Capture the cell that displays the provided text and extract its [x, y] central coordinate. 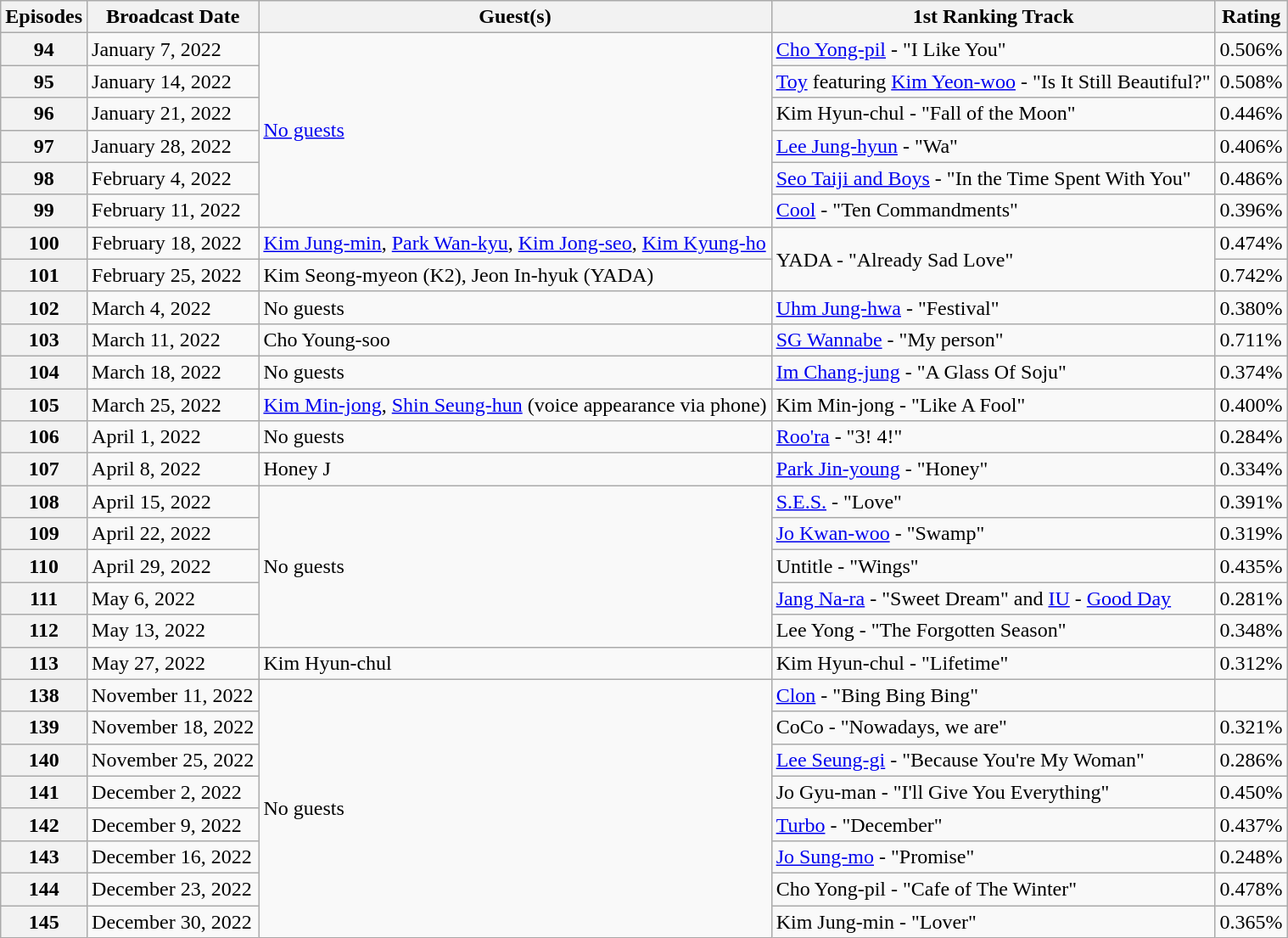
Jo Sung-mo - "Promise" [993, 857]
107 [44, 469]
0.365% [1251, 921]
April 8, 2022 [173, 469]
November 25, 2022 [173, 760]
0.508% [1251, 81]
February 25, 2022 [173, 275]
S.E.S. - "Love" [993, 502]
0.348% [1251, 631]
Turbo - "December" [993, 824]
CoCo - "Nowadays, we are" [993, 727]
0.478% [1251, 889]
108 [44, 502]
February 18, 2022 [173, 243]
113 [44, 663]
February 11, 2022 [173, 211]
Broadcast Date [173, 17]
March 25, 2022 [173, 405]
Rating [1251, 17]
0.450% [1251, 792]
January 14, 2022 [173, 81]
Lee Yong - "The Forgotten Season" [993, 631]
Kim Jung-min, Park Wan-kyu, Kim Jong-seo, Kim Kyung-ho [515, 243]
106 [44, 437]
Kim Hyun-chul [515, 663]
0.374% [1251, 372]
December 16, 2022 [173, 857]
December 30, 2022 [173, 921]
April 22, 2022 [173, 534]
0.711% [1251, 340]
0.248% [1251, 857]
0.281% [1251, 598]
0.334% [1251, 469]
Jo Gyu-man - "I'll Give You Everything" [993, 792]
0.437% [1251, 824]
145 [44, 921]
102 [44, 307]
0.312% [1251, 663]
YADA - "Already Sad Love" [993, 259]
138 [44, 695]
141 [44, 792]
Cho Young-soo [515, 340]
Seo Taiji and Boys - "In the Time Spent With You" [993, 178]
April 15, 2022 [173, 502]
98 [44, 178]
Jo Kwan-woo - "Swamp" [993, 534]
0.506% [1251, 49]
December 2, 2022 [173, 792]
105 [44, 405]
November 18, 2022 [173, 727]
112 [44, 631]
111 [44, 598]
Honey J [515, 469]
Cool - "Ten Commandments" [993, 211]
January 21, 2022 [173, 114]
101 [44, 275]
March 18, 2022 [173, 372]
0.319% [1251, 534]
Kim Jung-min - "Lover" [993, 921]
0.486% [1251, 178]
January 28, 2022 [173, 146]
March 11, 2022 [173, 340]
1st Ranking Track [993, 17]
March 4, 2022 [173, 307]
November 11, 2022 [173, 695]
0.474% [1251, 243]
95 [44, 81]
0.406% [1251, 146]
Cho Yong-pil - "Cafe of The Winter" [993, 889]
April 1, 2022 [173, 437]
Lee Seung-gi - "Because You're My Woman" [993, 760]
Cho Yong-pil - "I Like You" [993, 49]
Kim Hyun-chul - "Fall of the Moon" [993, 114]
0.286% [1251, 760]
0.380% [1251, 307]
Untitle - "Wings" [993, 566]
Toy featuring Kim Yeon-woo - "Is It Still Beautiful?" [993, 81]
0.321% [1251, 727]
0.284% [1251, 437]
103 [44, 340]
Kim Min-jong, Shin Seung-hun (voice appearance via phone) [515, 405]
Uhm Jung-hwa - "Festival" [993, 307]
SG Wannabe - "My person" [993, 340]
0.742% [1251, 275]
December 9, 2022 [173, 824]
104 [44, 372]
Kim Seong-myeon (K2), Jeon In-hyuk (YADA) [515, 275]
April 29, 2022 [173, 566]
96 [44, 114]
0.435% [1251, 566]
110 [44, 566]
May 27, 2022 [173, 663]
Lee Jung-hyun - "Wa" [993, 146]
140 [44, 760]
109 [44, 534]
Guest(s) [515, 17]
0.400% [1251, 405]
Roo'ra - "3! 4!" [993, 437]
May 13, 2022 [173, 631]
139 [44, 727]
Jang Na-ra - "Sweet Dream" and IU - Good Day [993, 598]
94 [44, 49]
97 [44, 146]
Kim Hyun-chul - "Lifetime" [993, 663]
Clon - "Bing Bing Bing" [993, 695]
Park Jin-young - "Honey" [993, 469]
142 [44, 824]
0.396% [1251, 211]
February 4, 2022 [173, 178]
January 7, 2022 [173, 49]
0.391% [1251, 502]
Kim Min-jong - "Like A Fool" [993, 405]
99 [44, 211]
May 6, 2022 [173, 598]
Episodes [44, 17]
December 23, 2022 [173, 889]
Im Chang-jung - "A Glass Of Soju" [993, 372]
143 [44, 857]
100 [44, 243]
144 [44, 889]
0.446% [1251, 114]
